Provide the (X, Y) coordinate of the cell's center where the given text is located.  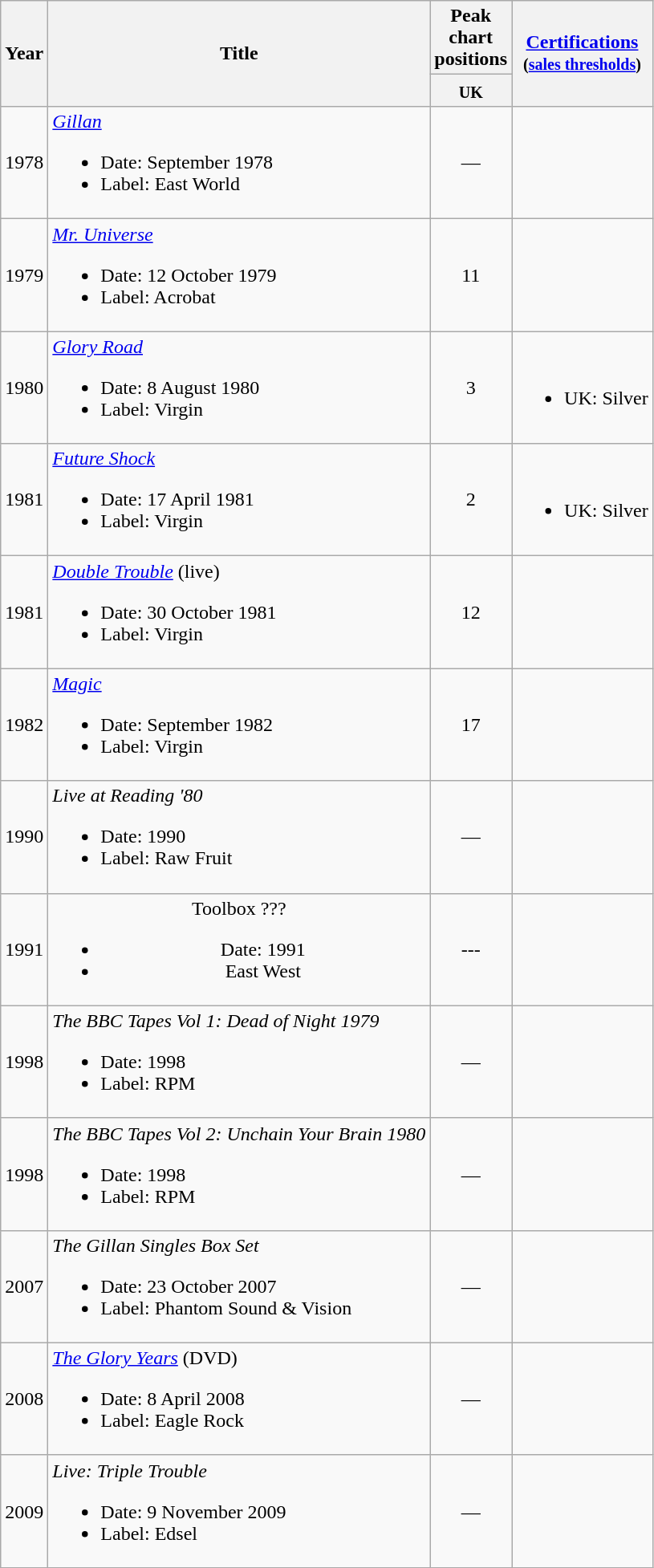
The BBC Tapes Vol 1: Dead of Night 1979Date: 1998Label: RPM (239, 1062)
--- (471, 949)
Toolbox ???Date: 1991East West (239, 949)
GillanDate: September 1978Label: East World (239, 163)
Mr. UniverseDate: 12 October 1979Label: Acrobat (239, 275)
Live: Triple TroubleDate: 9 November 2009Label: Edsel (239, 1511)
UK (471, 91)
1990 (24, 837)
1979 (24, 275)
Future ShockDate: 17 April 1981Label: Virgin (239, 500)
2008 (24, 1399)
Glory RoadDate: 8 August 1980Label: Virgin (239, 388)
The BBC Tapes Vol 2: Unchain Your Brain 1980Date: 1998Label: RPM (239, 1174)
2 (471, 500)
The Gillan Singles Box SetDate: 23 October 2007Label: Phantom Sound & Vision (239, 1286)
MagicDate: September 1982Label: Virgin (239, 725)
2009 (24, 1511)
17 (471, 725)
The Glory Years (DVD)Date: 8 April 2008Label: Eagle Rock (239, 1399)
1991 (24, 949)
11 (471, 275)
1980 (24, 388)
Double Trouble (live)Date: 30 October 1981Label: Virgin (239, 612)
Year (24, 54)
Live at Reading '80Date: 1990Label: Raw Fruit (239, 837)
12 (471, 612)
Certifications(sales thresholds) (583, 54)
2007 (24, 1286)
Peak chart positions (471, 38)
3 (471, 388)
Title (239, 54)
1978 (24, 163)
1982 (24, 725)
